Provide the (X, Y) coordinate of the cell's center where the given text is located.  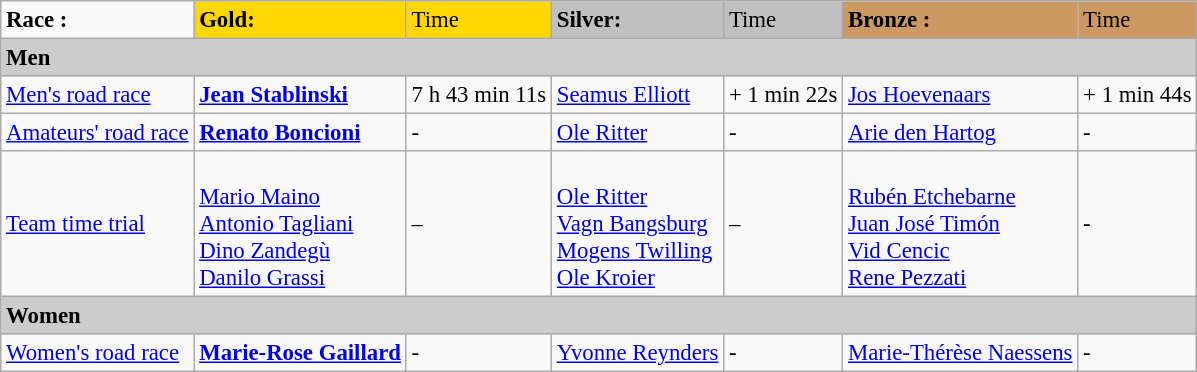
+ 1 min 44s (1138, 95)
Renato Boncioni (300, 133)
Rubén Etchebarne Juan José Timón Vid Cencic Rene Pezzati (960, 224)
Women's road race (98, 353)
+ 1 min 22s (784, 95)
Marie-Thérèse Naessens (960, 353)
Ole Ritter (637, 133)
Gold: (300, 20)
Amateurs' road race (98, 133)
Team time trial (98, 224)
Race : (98, 20)
Men's road race (98, 95)
Bronze : (960, 20)
Ole Ritter Vagn Bangsburg Mogens Twilling Ole Kroier (637, 224)
Women (599, 316)
Jos Hoevenaars (960, 95)
Seamus Elliott (637, 95)
Marie-Rose Gaillard (300, 353)
Mario Maino Antonio Tagliani Dino Zandegù Danilo Grassi (300, 224)
7 h 43 min 11s (478, 95)
Silver: (637, 20)
Arie den Hartog (960, 133)
Jean Stablinski (300, 95)
Men (599, 58)
Yvonne Reynders (637, 353)
